Output the (x, y) coordinate of the center of the cell containing the given text.  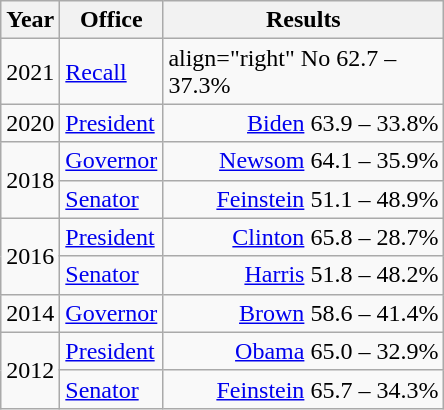
2021 (30, 72)
Brown 58.6 – 41.4% (304, 313)
Clinton 65.8 – 28.7% (304, 237)
Office (112, 20)
Obama 65.0 – 32.9% (304, 351)
Feinstein 51.1 – 48.9% (304, 199)
Recall (112, 72)
2012 (30, 370)
Year (30, 20)
2016 (30, 256)
align="right" No 62.7 – 37.3% (304, 72)
Feinstein 65.7 – 34.3% (304, 389)
2020 (30, 123)
Newsom 64.1 – 35.9% (304, 161)
2018 (30, 180)
Harris 51.8 – 48.2% (304, 275)
2014 (30, 313)
Biden 63.9 – 33.8% (304, 123)
Results (304, 20)
